Return the (X, Y) coordinate for the center point of the cell that contains the specified text.  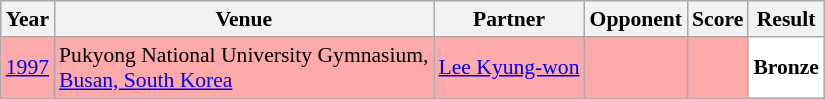
Lee Kyung-won (510, 68)
Bronze (786, 68)
Score (718, 19)
Opponent (636, 19)
Partner (510, 19)
Venue (244, 19)
Pukyong National University Gymnasium,Busan, South Korea (244, 68)
1997 (28, 68)
Year (28, 19)
Result (786, 19)
